Capture the cell that displays the provided text and extract its (X, Y) central coordinate. 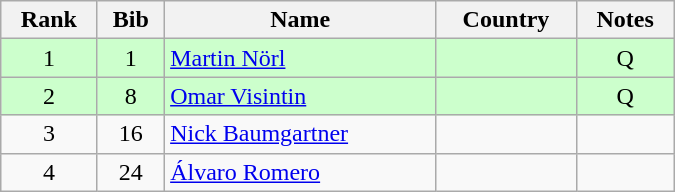
Rank (49, 20)
Nick Baumgartner (300, 134)
Bib (131, 20)
2 (49, 96)
16 (131, 134)
Name (300, 20)
8 (131, 96)
Álvaro Romero (300, 172)
3 (49, 134)
Martin Nörl (300, 58)
Notes (625, 20)
Country (506, 20)
4 (49, 172)
24 (131, 172)
Omar Visintin (300, 96)
